Identify which cell holds the provided text, then report its [X, Y] central coordinate. 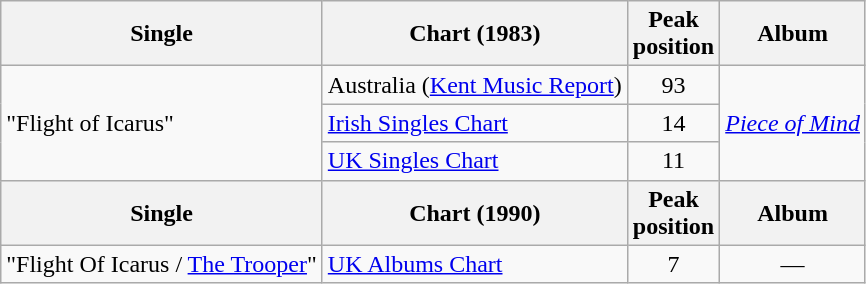
"Flight Of Icarus / The Trooper" [162, 264]
Irish Singles Chart [474, 123]
Piece of Mind [793, 123]
14 [673, 123]
93 [673, 85]
UK Albums Chart [474, 264]
"Flight of Icarus" [162, 123]
Chart (1983) [474, 34]
— [793, 264]
7 [673, 264]
Chart (1990) [474, 212]
UK Singles Chart [474, 161]
11 [673, 161]
Australia (Kent Music Report) [474, 85]
